For the text-containing cell, return its midpoint in [x, y] coordinate format. 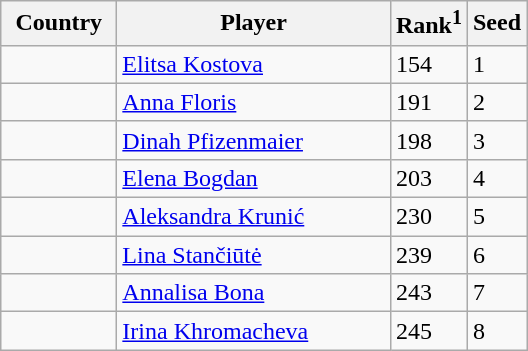
3 [496, 140]
Country [59, 24]
191 [428, 102]
2 [496, 102]
Player [254, 24]
7 [496, 293]
198 [428, 140]
230 [428, 217]
Aleksandra Krunić [254, 217]
203 [428, 178]
Irina Khromacheva [254, 331]
6 [496, 255]
245 [428, 331]
239 [428, 255]
Anna Floris [254, 102]
Annalisa Bona [254, 293]
8 [496, 331]
Seed [496, 24]
5 [496, 217]
154 [428, 64]
Rank1 [428, 24]
Lina Stančiūtė [254, 255]
4 [496, 178]
243 [428, 293]
1 [496, 64]
Elena Bogdan [254, 178]
Dinah Pfizenmaier [254, 140]
Elitsa Kostova [254, 64]
